Pinpoint the cell where the given text exists, returning its [x, y] midpoint coordinate. 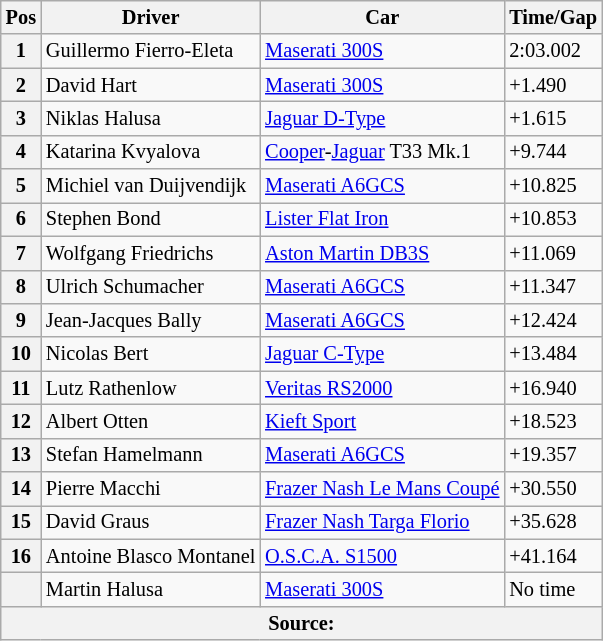
2 [21, 85]
8 [21, 287]
Ulrich Schumacher [150, 287]
7 [21, 253]
Frazer Nash Le Mans Coupé [382, 489]
+41.164 [553, 556]
+11.069 [553, 253]
Pierre Macchi [150, 489]
Time/Gap [553, 17]
9 [21, 320]
Jaguar C-Type [382, 354]
6 [21, 219]
David Hart [150, 85]
Wolfgang Friedrichs [150, 253]
+18.523 [553, 421]
+1.490 [553, 85]
Jean-Jacques Bally [150, 320]
15 [21, 522]
+19.357 [553, 455]
3 [21, 118]
Aston Martin DB3S [382, 253]
Stefan Hamelmann [150, 455]
+10.853 [553, 219]
+10.825 [553, 186]
Cooper-Jaguar T33 Mk.1 [382, 152]
Nicolas Bert [150, 354]
O.S.C.A. S1500 [382, 556]
Antoine Blasco Montanel [150, 556]
Driver [150, 17]
Michiel van Duijvendijk [150, 186]
Car [382, 17]
1 [21, 51]
Albert Otten [150, 421]
Katarina Kvyalova [150, 152]
5 [21, 186]
+16.940 [553, 388]
14 [21, 489]
4 [21, 152]
11 [21, 388]
Jaguar D-Type [382, 118]
David Graus [150, 522]
Niklas Halusa [150, 118]
+13.484 [553, 354]
Stephen Bond [150, 219]
Veritas RS2000 [382, 388]
Guillermo Fierro-Eleta [150, 51]
Martin Halusa [150, 589]
Frazer Nash Targa Florio [382, 522]
+1.615 [553, 118]
No time [553, 589]
2:03.002 [553, 51]
10 [21, 354]
Source: [302, 623]
+12.424 [553, 320]
+9.744 [553, 152]
Lutz Rathenlow [150, 388]
Pos [21, 17]
+35.628 [553, 522]
Kieft Sport [382, 421]
16 [21, 556]
12 [21, 421]
13 [21, 455]
+30.550 [553, 489]
+11.347 [553, 287]
Lister Flat Iron [382, 219]
